Output the [X, Y] coordinate of the center of the cell containing the given text.  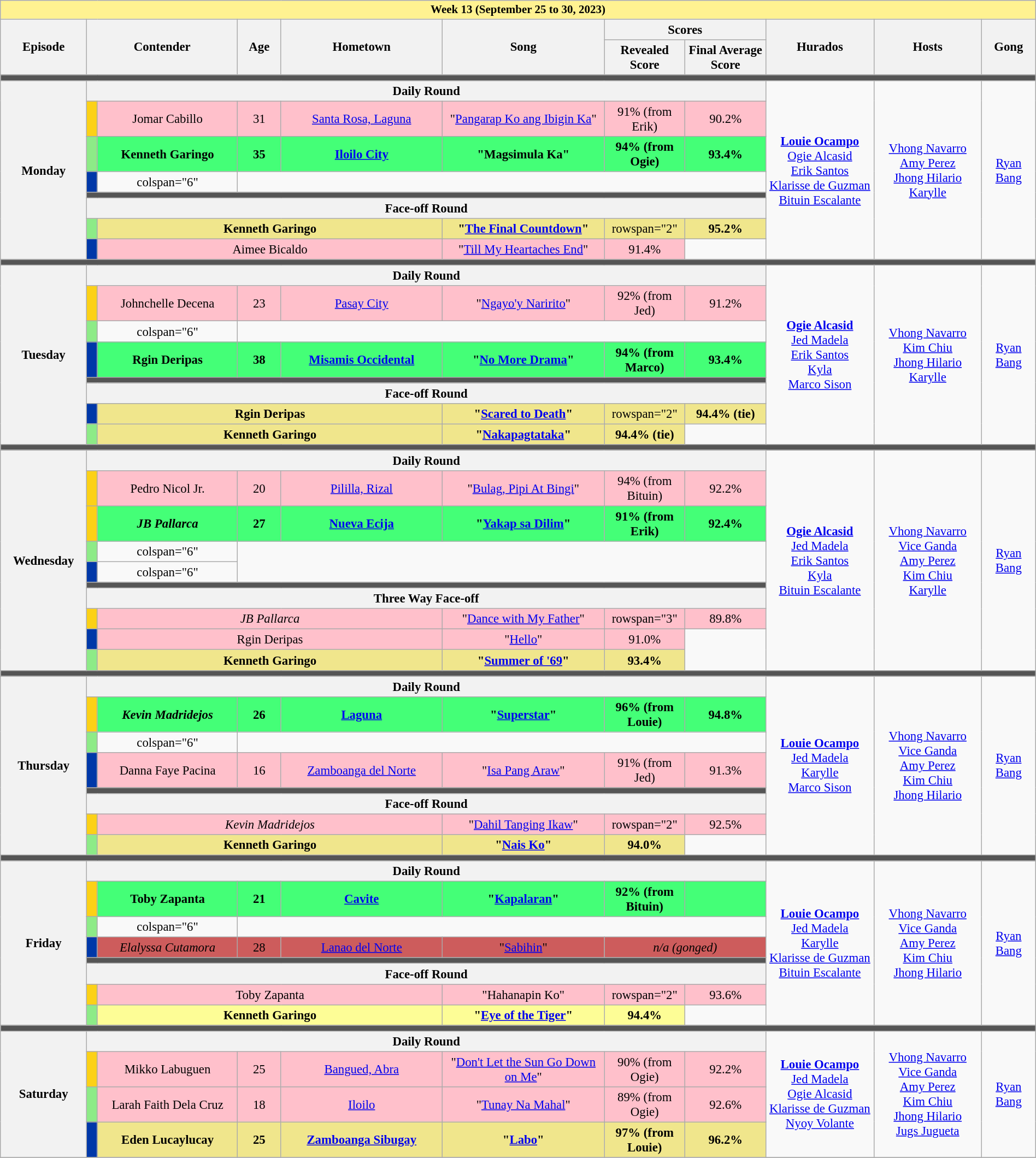
"Sabihin" [523, 948]
"Eye of the Tiger" [523, 1015]
Nueva Ecija [362, 523]
23 [259, 304]
Ogie AlcasidJed MadelaErik SantosKylaBituin Escalante [820, 560]
Danna Faye Pacina [167, 770]
Iloilo [362, 1104]
Episode [44, 47]
91.4% [645, 250]
Iloilo City [362, 154]
Bangued, Abra [362, 1070]
Song [523, 47]
Monday [44, 170]
"Magsimula Ka" [523, 154]
Hurados [820, 47]
"Isa Pang Araw" [523, 770]
Louie OcampoJed MadelaKarylleMarco Sison [820, 766]
Friday [44, 943]
Louie OcampoOgie AlcasidErik SantosKlarisse de GuzmanBituin Escalante [820, 170]
Hometown [362, 47]
rowspan="3" [645, 619]
"Labo" [523, 1139]
91.0% [645, 640]
Week 13 (September 25 to 30, 2023) [518, 10]
Aimee Bicaldo [270, 250]
Contender [162, 47]
Final Average Score [726, 57]
94% (from Bituin) [645, 488]
Johnchelle Decena [167, 304]
Revealed Score [645, 57]
Cavite [362, 899]
20 [259, 488]
Scores [685, 29]
94.4% [645, 1015]
"Nakapagtataka" [523, 434]
"Ngayo'y Naririto" [523, 304]
"Hahanapin Ko" [523, 995]
92.6% [726, 1104]
Laguna [362, 714]
Louie OcampoJed MadelaKarylleKlarisse de GuzmanBituin Escalante [820, 943]
96.2% [726, 1139]
Wednesday [44, 560]
"Tunay Na Mahal" [523, 1104]
Pililla, Rizal [362, 488]
n/a (gonged) [685, 948]
31 [259, 119]
Jomar Cabillo [167, 119]
Thursday [44, 766]
Santa Rosa, Laguna [362, 119]
Three Way Face-off [426, 599]
Eden Lucaylucay [167, 1139]
"Superstar" [523, 714]
"Kapalaran" [523, 899]
Pedro Nicol Jr. [167, 488]
Larah Faith Dela Cruz [167, 1104]
"No More Drama" [523, 359]
21 [259, 899]
Elalyssa Cutamora [167, 948]
Age [259, 47]
"Pangarap Ko ang Ibigin Ka" [523, 119]
26 [259, 714]
Gong [1009, 47]
97% (from Louie) [645, 1139]
Zamboanga Sibugay [362, 1139]
94% (from Ogie) [645, 154]
Misamis Occidental [362, 359]
89.8% [726, 619]
Mikko Labuguen [167, 1070]
92% (from Jed) [645, 304]
"Till My Heartaches End" [523, 250]
95.2% [726, 229]
Vhong NavarroVice GandaAmy PerezKim ChiuKarylle [928, 560]
91% (from Jed) [645, 770]
35 [259, 154]
Tuesday [44, 355]
"Nais Ko" [523, 845]
Vhong NavarroVice GandaAmy PerezKim ChiuJhong HilarioJugs Jugueta [928, 1095]
Lanao del Norte [362, 948]
91.2% [726, 304]
90% (from Ogie) [645, 1070]
18 [259, 1104]
92% (from Bituin) [645, 899]
Pasay City [362, 304]
"Summer of '69" [523, 660]
92.5% [726, 824]
93.6% [726, 995]
Hosts [928, 47]
"The Final Countdown" [523, 229]
96% (from Louie) [645, 714]
38 [259, 359]
89% (from Ogie) [645, 1104]
"Scared to Death" [523, 414]
Saturday [44, 1095]
90.2% [726, 119]
"Dance with My Father" [523, 619]
"Dahil Tanging Ikaw" [523, 824]
Louie OcampoJed MadelaOgie AlcasidKlarisse de GuzmanNyoy Volante [820, 1095]
94.0% [645, 845]
"Hello" [523, 640]
94.8% [726, 714]
Zamboanga del Norte [362, 770]
16 [259, 770]
92.4% [726, 523]
27 [259, 523]
"Yakap sa Dilim" [523, 523]
"Bulag, Pipi At Bingi" [523, 488]
Vhong NavarroKim ChiuJhong HilarioKarylle [928, 355]
Vhong NavarroAmy PerezJhong HilarioKarylle [928, 170]
91.3% [726, 770]
Ogie AlcasidJed MadelaErik SantosKylaMarco Sison [820, 355]
28 [259, 948]
94% (from Marco) [645, 359]
"Don't Let the Sun Go Down on Me" [523, 1070]
